Capture the cell that displays the provided text and extract its (X, Y) central coordinate. 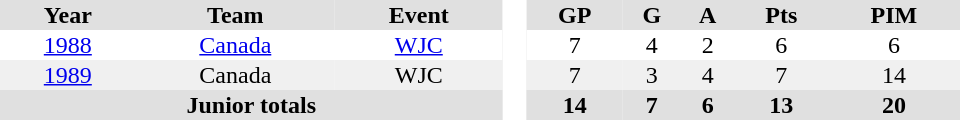
2 (708, 45)
G (652, 15)
1989 (68, 75)
Event (419, 15)
13 (782, 105)
PIM (894, 15)
Year (68, 15)
A (708, 15)
3 (652, 75)
20 (894, 105)
GP (574, 15)
Junior totals (252, 105)
Team (236, 15)
Pts (782, 15)
1988 (68, 45)
